Capture the cell that displays the provided text and extract its (X, Y) central coordinate. 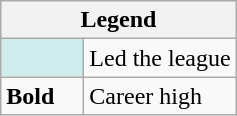
Career high (160, 96)
Bold (42, 96)
Legend (118, 20)
Led the league (160, 58)
